Locate the cell with the specified text and output its [x, y] center coordinate. 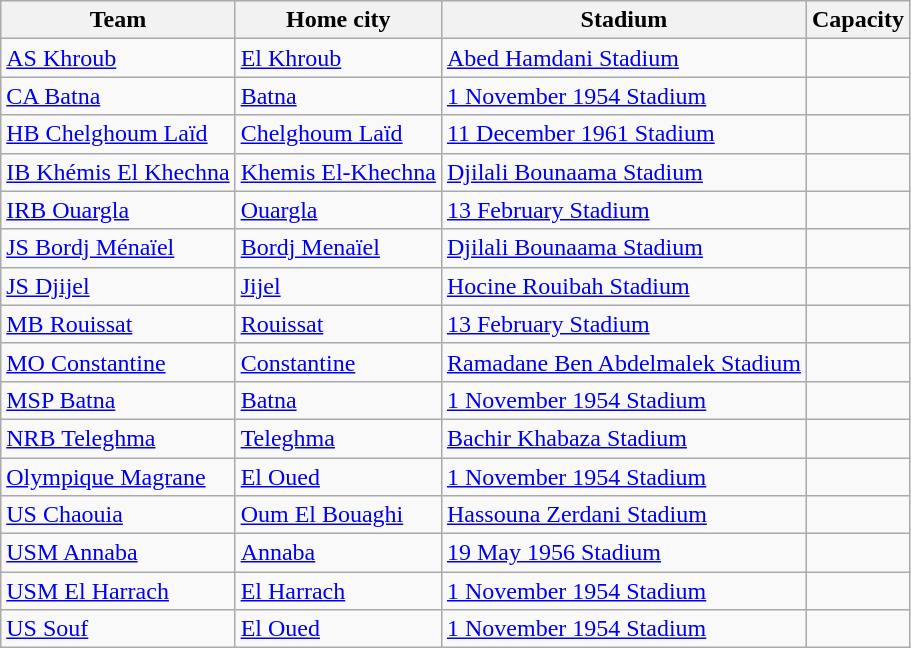
Teleghma [338, 438]
El Khroub [338, 58]
HB Chelghoum Laïd [118, 134]
Olympique Magrane [118, 477]
Stadium [624, 20]
IB Khémis El Khechna [118, 172]
NRB Teleghma [118, 438]
19 May 1956 Stadium [624, 553]
El Harrach [338, 591]
JS Djijel [118, 286]
11 December 1961 Stadium [624, 134]
JS Bordj Ménaïel [118, 248]
MO Constantine [118, 362]
IRB Ouargla [118, 210]
Jijel [338, 286]
US Chaouia [118, 515]
USM Annaba [118, 553]
Hassouna Zerdani Stadium [624, 515]
Ouargla [338, 210]
USM El Harrach [118, 591]
MSP Batna [118, 400]
Rouissat [338, 324]
Home city [338, 20]
Abed Hamdani Stadium [624, 58]
Hocine Rouibah Stadium [624, 286]
Oum El Bouaghi [338, 515]
Ramadane Ben Abdelmalek Stadium [624, 362]
Constantine [338, 362]
Khemis El-Khechna [338, 172]
US Souf [118, 629]
Bachir Khabaza Stadium [624, 438]
Bordj Menaïel [338, 248]
Capacity [858, 20]
Annaba [338, 553]
AS Khroub [118, 58]
Team [118, 20]
MB Rouissat [118, 324]
Chelghoum Laïd [338, 134]
CA Batna [118, 96]
